Capture the cell that displays the provided text and extract its [X, Y] central coordinate. 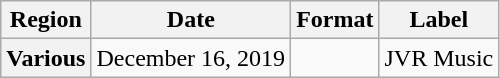
December 16, 2019 [191, 58]
Region [46, 20]
Label [439, 20]
JVR Music [439, 58]
Format [335, 20]
Various [46, 58]
Date [191, 20]
